Find where the given text appears and provide that cell's center as [X, Y] coordinate. 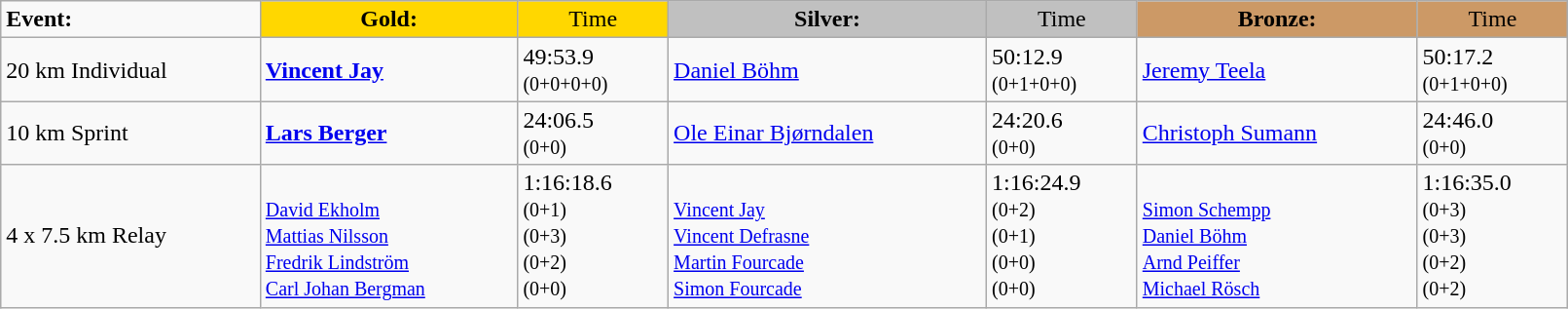
50:17.2(0+1+0+0) [1493, 70]
24:46.0(0+0) [1493, 133]
4 x 7.5 km Relay [130, 236]
49:53.9(0+0+0+0) [594, 70]
Christoph Sumann [1277, 133]
Bronze: [1277, 19]
Gold: [389, 19]
Ole Einar Bjørndalen [827, 133]
Event: [130, 19]
Vincent JayVincent DefrasneMartin FourcadeSimon Fourcade [827, 236]
1:16:35.0(0+3)(0+3)(0+2)(0+2) [1493, 236]
50:12.9(0+1+0+0) [1063, 70]
Silver: [827, 19]
Daniel Böhm [827, 70]
Vincent Jay [389, 70]
1:16:24.9(0+2)(0+1)(0+0)(0+0) [1063, 236]
David EkholmMattias NilssonFredrik LindströmCarl Johan Bergman [389, 236]
24:06.5(0+0) [594, 133]
1:16:18.6(0+1)(0+3)(0+2)(0+0) [594, 236]
20 km Individual [130, 70]
Lars Berger [389, 133]
Simon SchemppDaniel BöhmArnd PeifferMichael Rösch [1277, 236]
24:20.6(0+0) [1063, 133]
10 km Sprint [130, 133]
Jeremy Teela [1277, 70]
